Return [x, y] of the center of cell containing provided text 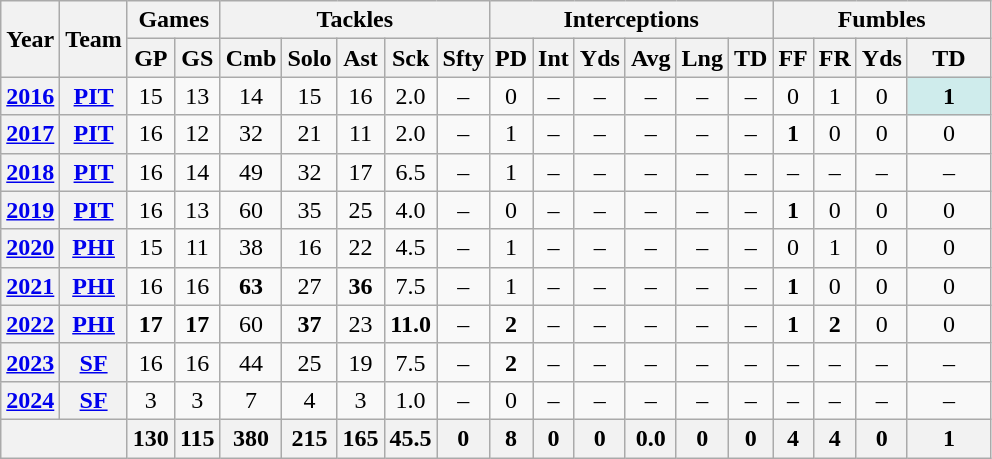
215 [310, 438]
2019 [30, 210]
6.5 [410, 172]
11.0 [410, 324]
Team [94, 39]
4.5 [410, 248]
2021 [30, 286]
165 [360, 438]
1.0 [410, 400]
22 [360, 248]
GP [150, 58]
37 [310, 324]
63 [251, 286]
Year [30, 39]
2016 [30, 96]
Fumbles [882, 20]
Int [554, 58]
Ast [360, 58]
2023 [30, 362]
35 [310, 210]
FR [834, 58]
FF [793, 58]
Tackles [354, 20]
2022 [30, 324]
2018 [30, 172]
GS [197, 58]
2024 [30, 400]
0.0 [650, 438]
115 [197, 438]
380 [251, 438]
49 [251, 172]
27 [310, 286]
7 [251, 400]
4.0 [410, 210]
23 [360, 324]
21 [310, 134]
12 [197, 134]
130 [150, 438]
44 [251, 362]
45.5 [410, 438]
Sfty [463, 58]
Avg [650, 58]
Cmb [251, 58]
Interceptions [630, 20]
Solo [310, 58]
19 [360, 362]
Lng [702, 58]
38 [251, 248]
2020 [30, 248]
8 [510, 438]
36 [360, 286]
Sck [410, 58]
Games [174, 20]
2017 [30, 134]
PD [510, 58]
